Detect which cell encompasses the target text, then output its [X, Y] center coordinate. 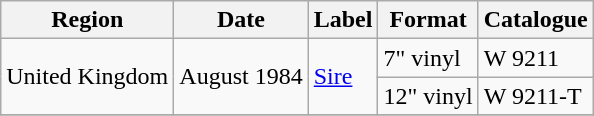
August 1984 [241, 77]
Region [88, 20]
Date [241, 20]
W 9211 [536, 58]
7" vinyl [428, 58]
United Kingdom [88, 77]
Label [343, 20]
Sire [343, 77]
Catalogue [536, 20]
12" vinyl [428, 96]
Format [428, 20]
W 9211-T [536, 96]
